Detect which cell encompasses the target text, then output its [X, Y] center coordinate. 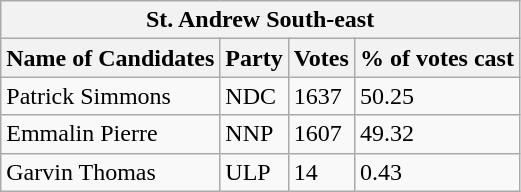
49.32 [436, 134]
0.43 [436, 172]
Name of Candidates [110, 58]
NNP [254, 134]
1607 [321, 134]
St. Andrew South-east [260, 20]
% of votes cast [436, 58]
NDC [254, 96]
Emmalin Pierre [110, 134]
ULP [254, 172]
Patrick Simmons [110, 96]
1637 [321, 96]
Party [254, 58]
14 [321, 172]
50.25 [436, 96]
Garvin Thomas [110, 172]
Votes [321, 58]
